For the text-containing cell, return its midpoint in [X, Y] coordinate format. 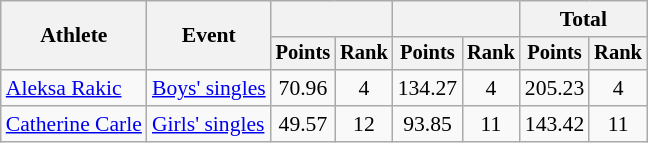
143.42 [554, 124]
Event [209, 36]
Catherine Carle [74, 124]
49.57 [303, 124]
Total [584, 19]
Boys' singles [209, 88]
Athlete [74, 36]
93.85 [428, 124]
12 [364, 124]
134.27 [428, 88]
205.23 [554, 88]
Aleksa Rakic [74, 88]
70.96 [303, 88]
Girls' singles [209, 124]
